Find where the given text appears and provide that cell's center as (X, Y) coordinate. 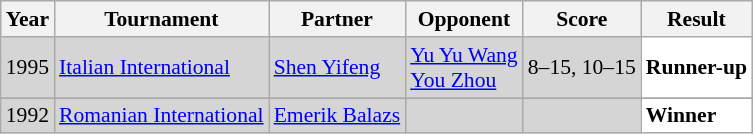
Partner (338, 19)
Romanian International (162, 116)
Shen Yifeng (338, 68)
8–15, 10–15 (582, 68)
Runner-up (696, 68)
Emerik Balazs (338, 116)
Tournament (162, 19)
Yu Yu Wang You Zhou (464, 68)
1992 (28, 116)
Score (582, 19)
Winner (696, 116)
Italian International (162, 68)
Result (696, 19)
Opponent (464, 19)
Year (28, 19)
1995 (28, 68)
